Identify which cell holds the provided text, then report its (X, Y) central coordinate. 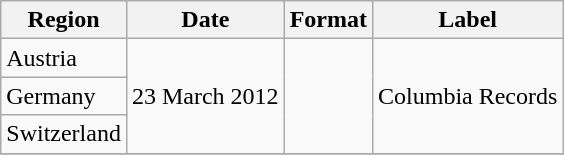
Format (328, 20)
Columbia Records (468, 96)
Germany (64, 96)
Region (64, 20)
23 March 2012 (205, 96)
Label (468, 20)
Austria (64, 58)
Switzerland (64, 134)
Date (205, 20)
